Detect which cell encompasses the target text, then output its (X, Y) center coordinate. 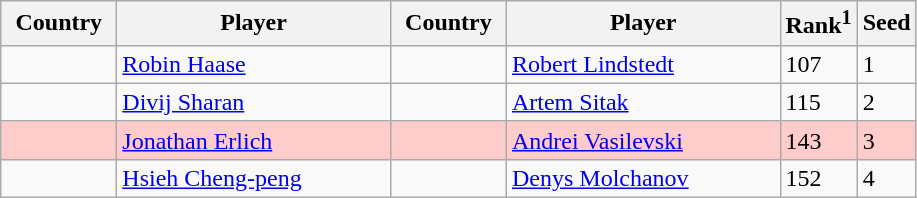
115 (818, 102)
Hsieh Cheng-peng (254, 178)
Denys Molchanov (643, 178)
3 (886, 140)
Rank1 (818, 24)
Robin Haase (254, 64)
Artem Sitak (643, 102)
Seed (886, 24)
2 (886, 102)
1 (886, 64)
4 (886, 178)
107 (818, 64)
Jonathan Erlich (254, 140)
Divij Sharan (254, 102)
152 (818, 178)
Robert Lindstedt (643, 64)
143 (818, 140)
Andrei Vasilevski (643, 140)
